Extract the [x, y] coordinate from the center of the cell holding the provided text.  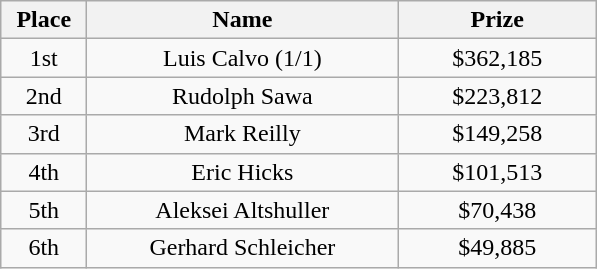
Rudolph Sawa [242, 96]
Mark Reilly [242, 134]
1st [44, 58]
2nd [44, 96]
$223,812 [498, 96]
Luis Calvo (1/1) [242, 58]
$149,258 [498, 134]
Eric Hicks [242, 172]
5th [44, 210]
6th [44, 248]
Aleksei Altshuller [242, 210]
4th [44, 172]
$362,185 [498, 58]
Gerhard Schleicher [242, 248]
$49,885 [498, 248]
$101,513 [498, 172]
Place [44, 20]
Prize [498, 20]
$70,438 [498, 210]
3rd [44, 134]
Name [242, 20]
